Pinpoint the cell where the given text exists, returning its (x, y) midpoint coordinate. 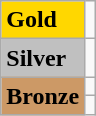
Bronze (43, 96)
Silver (43, 58)
Gold (43, 20)
